Scan for the cell matching the given text and deliver its [X, Y] coordinate at center. 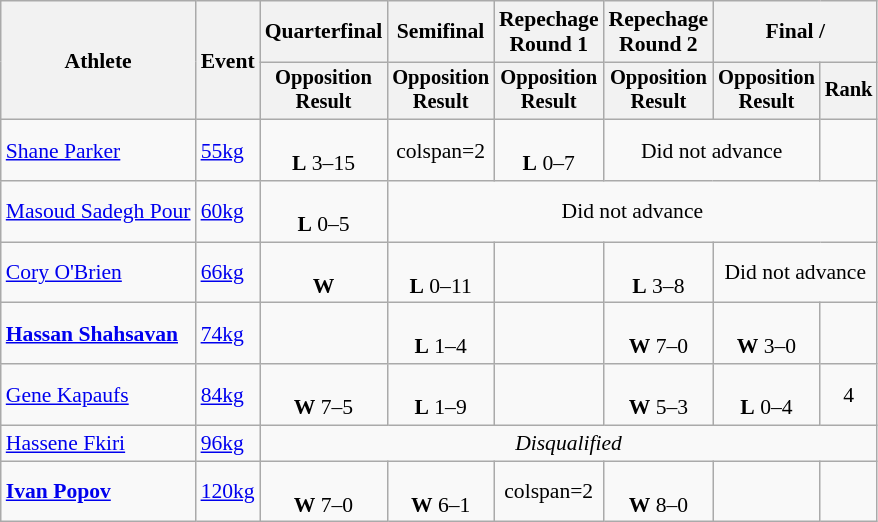
Disqualified [569, 444]
Masoud Sadegh Pour [98, 212]
Gene Kapaufs [98, 394]
60kg [228, 212]
L 0–11 [440, 272]
74kg [228, 334]
Athlete [98, 60]
Final / [795, 32]
W 3–0 [766, 334]
L 1–9 [440, 394]
L 3–8 [659, 272]
Cory O'Brien [98, 272]
W 8–0 [659, 492]
96kg [228, 444]
W [324, 272]
W 7–5 [324, 394]
Event [228, 60]
Shane Parker [98, 150]
4 [849, 394]
Rank [849, 91]
Hassan Shahsavan [98, 334]
RepechageRound 2 [659, 32]
L 1–4 [440, 334]
Semifinal [440, 32]
L 0–4 [766, 394]
Hassene Fkiri [98, 444]
84kg [228, 394]
W 6–1 [440, 492]
RepechageRound 1 [549, 32]
Ivan Popov [98, 492]
L 0–7 [549, 150]
Quarterfinal [324, 32]
120kg [228, 492]
W 5–3 [659, 394]
L 0–5 [324, 212]
L 3–15 [324, 150]
55kg [228, 150]
66kg [228, 272]
